Return (X, Y) of the center of cell containing provided text 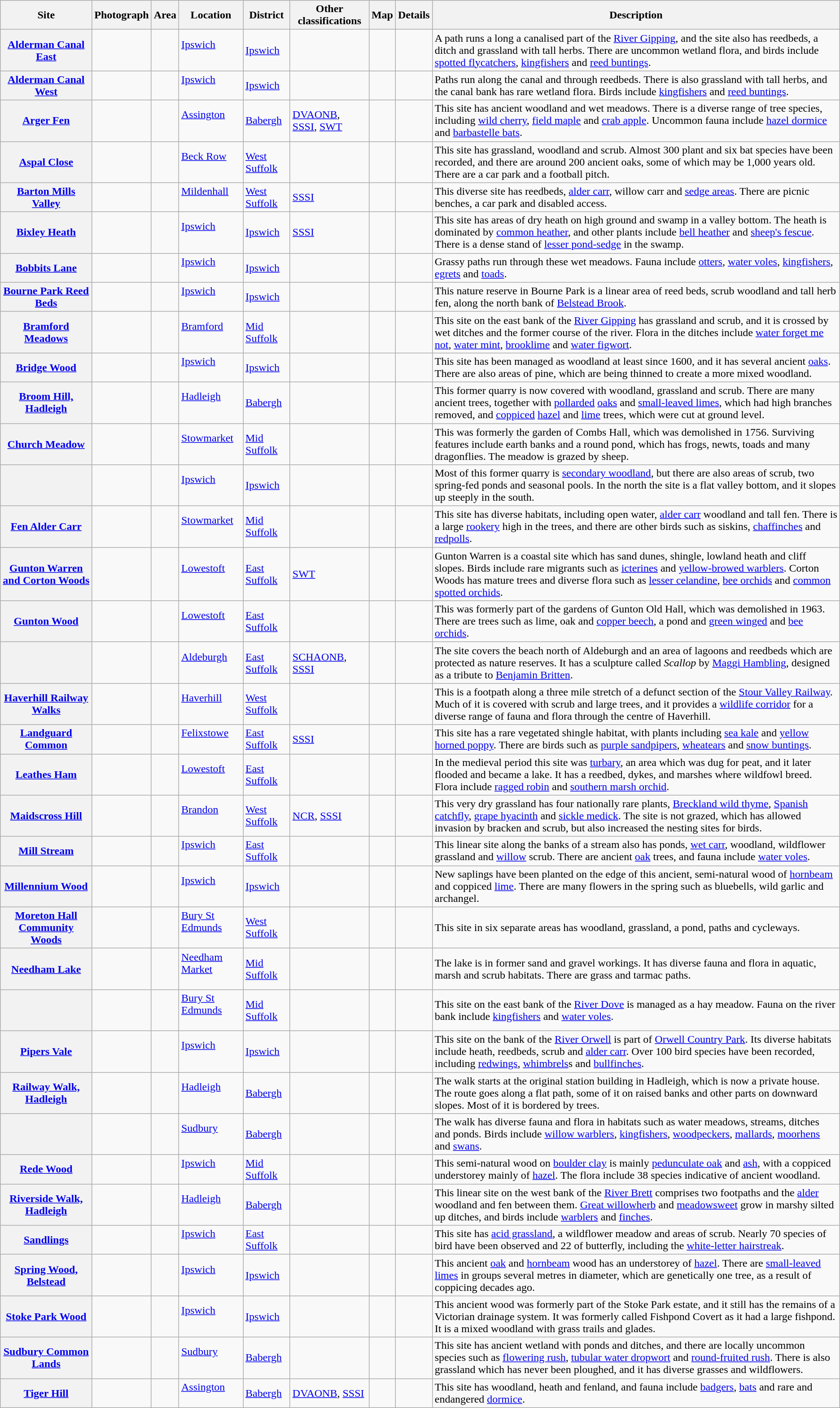
DVAONB, SSSI (329, 1393)
Brandon (211, 816)
Aspal Close (46, 162)
This site in six separate areas has woodland, grassland, a pond, paths and cycleways. (636, 927)
Beck Row (211, 162)
Bramford (211, 332)
Needham Market (211, 969)
Alderman Canal West (46, 85)
Bourne Park Reed Beds (46, 297)
Other classifications (329, 15)
This site on the east bank of the River Dove is managed as a hay meadow. Fauna on the river bank include kingfishers and water voles. (636, 1010)
Barton Mills Valley (46, 197)
Mill Stream (46, 851)
Alderman Canal East (46, 50)
Spring Wood, Belstead (46, 1275)
Gunton Wood (46, 621)
Arger Fen (46, 121)
This nature reserve in Bourne Park is a linear area of reed beds, scrub woodland and tall herb fen, along the north bank of Belstead Brook. (636, 297)
Felixstowe (211, 739)
Mildenhall (211, 197)
Haverhill (211, 704)
Bridge Wood (46, 367)
Sandlings (46, 1240)
DVAONB, SSSI, SWT (329, 121)
Stoke Park Wood (46, 1316)
Landguard Common (46, 739)
Bixley Heath (46, 232)
Railway Walk, Hadleigh (46, 1093)
SWT (329, 574)
This site has woodland, heath and fenland, and fauna include badgers, bats and rare and endangered dormice. (636, 1393)
Site (46, 15)
Fen Alder Carr (46, 527)
This diverse site has reedbeds, alder carr, willow carr and sedge areas. There are picnic benches, a car park and disabled access. (636, 197)
Bramford Meadows (46, 332)
Tiger Hill (46, 1393)
Details (414, 15)
Leathes Ham (46, 774)
Maidscross Hill (46, 816)
Location (211, 15)
Photograph (122, 15)
Area (165, 15)
SCHAONB, SSSI (329, 663)
Millennium Wood (46, 886)
Bobbits Lane (46, 267)
Sudbury Common Lands (46, 1358)
Riverside Walk, Hadleigh (46, 1205)
Pipers Vale (46, 1051)
District (267, 15)
Aldeburgh (211, 663)
NCR, SSSI (329, 816)
Church Meadow (46, 444)
Rede Wood (46, 1169)
Grassy paths run through these wet meadows. Fauna include otters, water voles, kingfishers, egrets and toads. (636, 267)
Description (636, 15)
Moreton Hall Community Woods (46, 927)
Map (382, 15)
Needham Lake (46, 969)
Haverhill Railway Walks (46, 704)
Broom Hill, Hadleigh (46, 402)
Gunton Warren and Corton Woods (46, 574)
